Output the (x, y) coordinate of the center of the cell containing the given text.  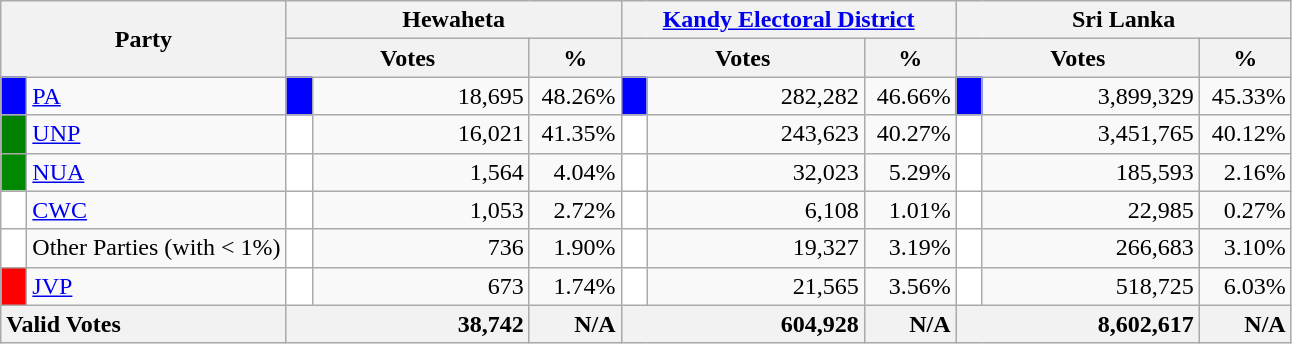
8,602,617 (1078, 324)
NUA (156, 172)
Party (144, 39)
Valid Votes (144, 324)
5.29% (910, 172)
41.35% (575, 134)
185,593 (1090, 172)
22,985 (1090, 210)
16,021 (420, 134)
46.66% (910, 96)
40.12% (1245, 134)
3.10% (1245, 248)
3.19% (910, 248)
CWC (156, 210)
673 (420, 286)
32,023 (756, 172)
38,742 (408, 324)
1,564 (420, 172)
6,108 (756, 210)
Sri Lanka (1124, 20)
604,928 (742, 324)
40.27% (910, 134)
6.03% (1245, 286)
3,451,765 (1090, 134)
UNP (156, 134)
518,725 (1090, 286)
JVP (156, 286)
1.90% (575, 248)
1.74% (575, 286)
282,282 (756, 96)
Hewaheta (454, 20)
0.27% (1245, 210)
18,695 (420, 96)
3.56% (910, 286)
736 (420, 248)
1.01% (910, 210)
19,327 (756, 248)
PA (156, 96)
1,053 (420, 210)
243,623 (756, 134)
2.16% (1245, 172)
45.33% (1245, 96)
Kandy Electoral District (788, 20)
4.04% (575, 172)
48.26% (575, 96)
2.72% (575, 210)
21,565 (756, 286)
266,683 (1090, 248)
3,899,329 (1090, 96)
Other Parties (with < 1%) (156, 248)
